Find where the given text appears and provide that cell's center as (X, Y) coordinate. 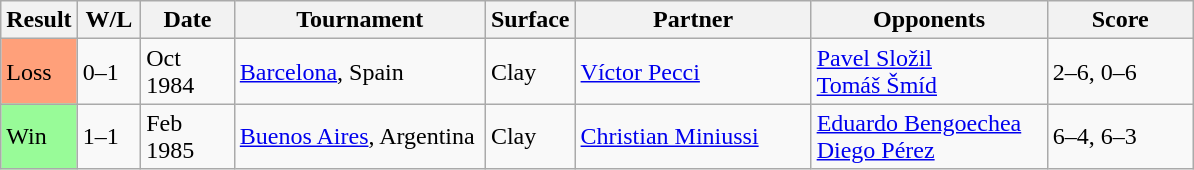
W/L (109, 20)
Opponents (929, 20)
Víctor Pecci (693, 72)
1–1 (109, 136)
Surface (530, 20)
6–4, 6–3 (1120, 136)
Christian Miniussi (693, 136)
Pavel Složil Tomáš Šmíd (929, 72)
2–6, 0–6 (1120, 72)
Feb 1985 (188, 136)
Date (188, 20)
Tournament (360, 20)
Result (39, 20)
Partner (693, 20)
Score (1120, 20)
Eduardo Bengoechea Diego Pérez (929, 136)
0–1 (109, 72)
Oct 1984 (188, 72)
Barcelona, Spain (360, 72)
Win (39, 136)
Buenos Aires, Argentina (360, 136)
Loss (39, 72)
